Find where the given text appears and provide that cell's center as (X, Y) coordinate. 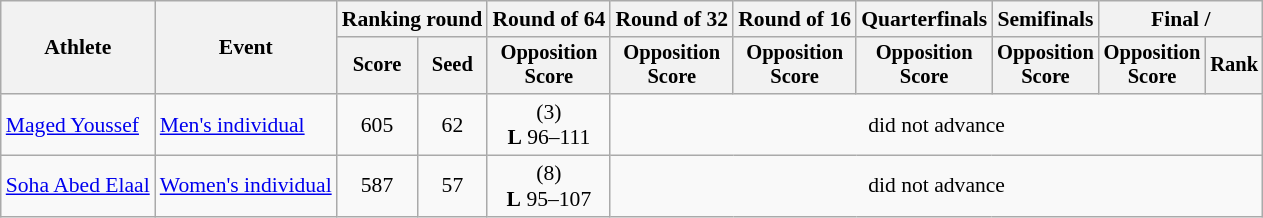
Ranking round (412, 19)
Round of 64 (548, 19)
Round of 32 (672, 19)
Score (378, 66)
Semifinals (1046, 19)
(8)L 95–107 (548, 186)
605 (378, 124)
587 (378, 186)
Men's individual (246, 124)
Athlete (78, 48)
Seed (452, 66)
(3)L 96–111 (548, 124)
Event (246, 48)
Maged Youssef (78, 124)
Women's individual (246, 186)
Final / (1181, 19)
Quarterfinals (924, 19)
Soha Abed Elaal (78, 186)
62 (452, 124)
Round of 16 (794, 19)
Rank (1234, 66)
57 (452, 186)
